Find where the given text appears and provide that cell's center as (x, y) coordinate. 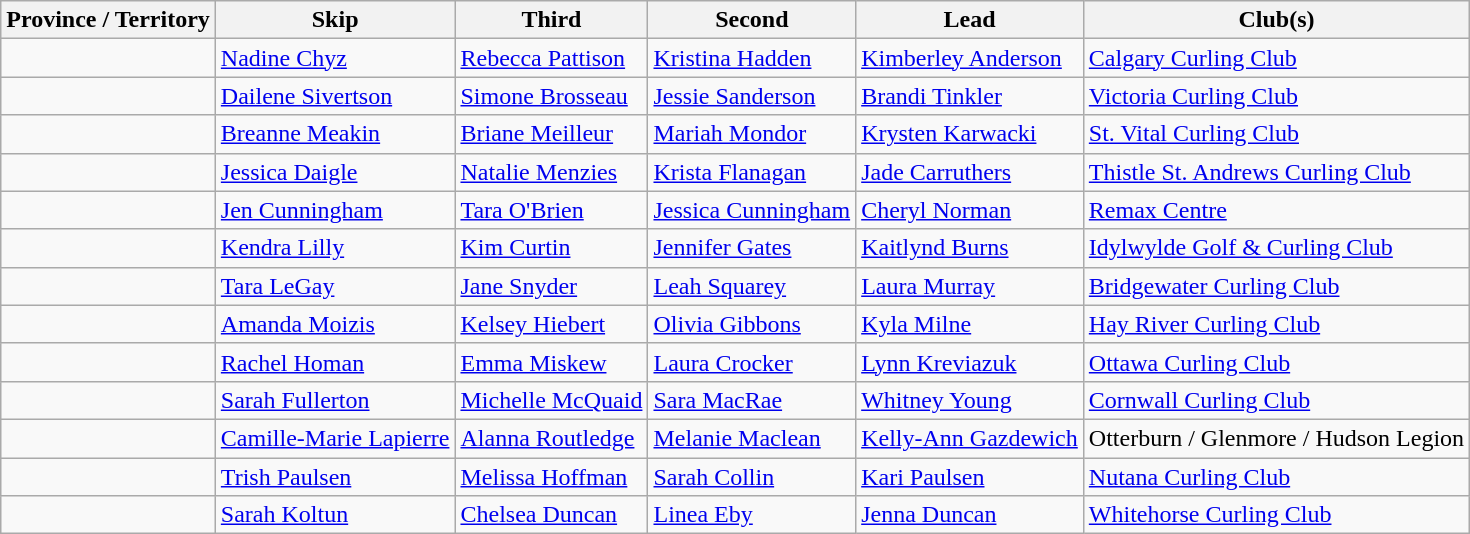
Kim Curtin (552, 248)
Calgary Curling Club (1276, 58)
Jennifer Gates (752, 248)
Kristina Hadden (752, 58)
Tara O'Brien (552, 210)
Mariah Mondor (752, 134)
Simone Brosseau (552, 96)
Tara LeGay (335, 286)
Rachel Homan (335, 362)
Victoria Curling Club (1276, 96)
Jade Carruthers (970, 172)
Melissa Hoffman (552, 477)
Remax Centre (1276, 210)
Jessica Daigle (335, 172)
Laura Murray (970, 286)
Sara MacRae (752, 400)
Kendra Lilly (335, 248)
Sarah Fullerton (335, 400)
Kelly-Ann Gazdewich (970, 438)
Kari Paulsen (970, 477)
Linea Eby (752, 515)
Briane Meilleur (552, 134)
Lead (970, 20)
Kyla Milne (970, 324)
Brandi Tinkler (970, 96)
Province / Territory (108, 20)
Kimberley Anderson (970, 58)
Chelsea Duncan (552, 515)
Alanna Routledge (552, 438)
Whitehorse Curling Club (1276, 515)
Olivia Gibbons (752, 324)
Jen Cunningham (335, 210)
Hay River Curling Club (1276, 324)
Whitney Young (970, 400)
Club(s) (1276, 20)
Idylwylde Golf & Curling Club (1276, 248)
Krysten Karwacki (970, 134)
Sarah Koltun (335, 515)
Jessica Cunningham (752, 210)
Thistle St. Andrews Curling Club (1276, 172)
Second (752, 20)
Amanda Moizis (335, 324)
Krista Flanagan (752, 172)
Jenna Duncan (970, 515)
Camille-Marie Lapierre (335, 438)
Bridgewater Curling Club (1276, 286)
Rebecca Pattison (552, 58)
Third (552, 20)
Jane Snyder (552, 286)
Ottawa Curling Club (1276, 362)
Jessie Sanderson (752, 96)
Leah Squarey (752, 286)
Breanne Meakin (335, 134)
Skip (335, 20)
Sarah Collin (752, 477)
Kelsey Hiebert (552, 324)
Laura Crocker (752, 362)
Kaitlynd Burns (970, 248)
Natalie Menzies (552, 172)
Nutana Curling Club (1276, 477)
St. Vital Curling Club (1276, 134)
Otterburn / Glenmore / Hudson Legion (1276, 438)
Dailene Sivertson (335, 96)
Cornwall Curling Club (1276, 400)
Nadine Chyz (335, 58)
Trish Paulsen (335, 477)
Cheryl Norman (970, 210)
Lynn Kreviazuk (970, 362)
Michelle McQuaid (552, 400)
Emma Miskew (552, 362)
Melanie Maclean (752, 438)
